Locate the cell with the specified text and output its [x, y] center coordinate. 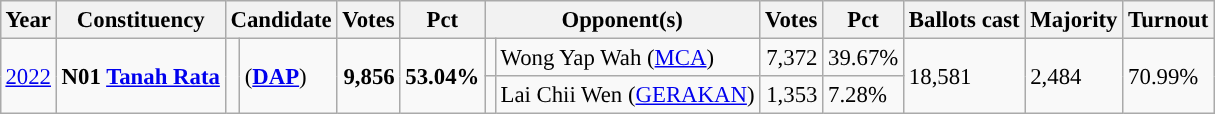
Ballots cast [964, 20]
7.28% [864, 95]
39.67% [864, 57]
7,372 [792, 57]
Constituency [140, 20]
1,353 [792, 95]
Lai Chii Wen (GERAKAN) [628, 95]
2,484 [1074, 76]
9,856 [368, 76]
Wong Yap Wah (MCA) [628, 57]
70.99% [1168, 76]
Turnout [1168, 20]
(DAP) [288, 76]
Candidate [281, 20]
53.04% [442, 76]
Majority [1074, 20]
Opponent(s) [622, 20]
N01 Tanah Rata [140, 76]
2022 [28, 76]
Year [28, 20]
18,581 [964, 76]
